Determine the [x, y] coordinate at the center of the cell enclosing the given text.  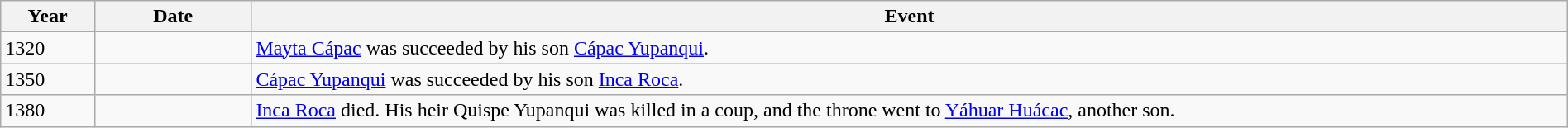
Inca Roca died. His heir Quispe Yupanqui was killed in a coup, and the throne went to Yáhuar Huácac, another son. [910, 111]
Year [48, 17]
Event [910, 17]
1380 [48, 111]
Mayta Cápac was succeeded by his son Cápac Yupanqui. [910, 48]
1350 [48, 79]
Cápac Yupanqui was succeeded by his son Inca Roca. [910, 79]
1320 [48, 48]
Date [172, 17]
